Return (x, y) of the center of cell containing provided text 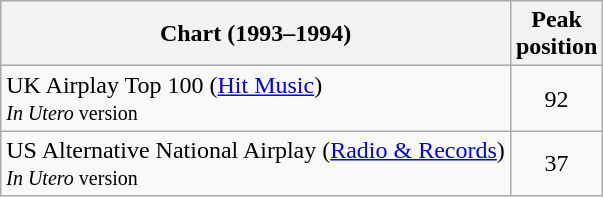
US Alternative National Airplay (Radio & Records)In Utero version (256, 164)
37 (556, 164)
UK Airplay Top 100 (Hit Music)In Utero version (256, 98)
92 (556, 98)
Chart (1993–1994) (256, 34)
Peakposition (556, 34)
